Scan for the cell matching the given text and deliver its (x, y) coordinate at center. 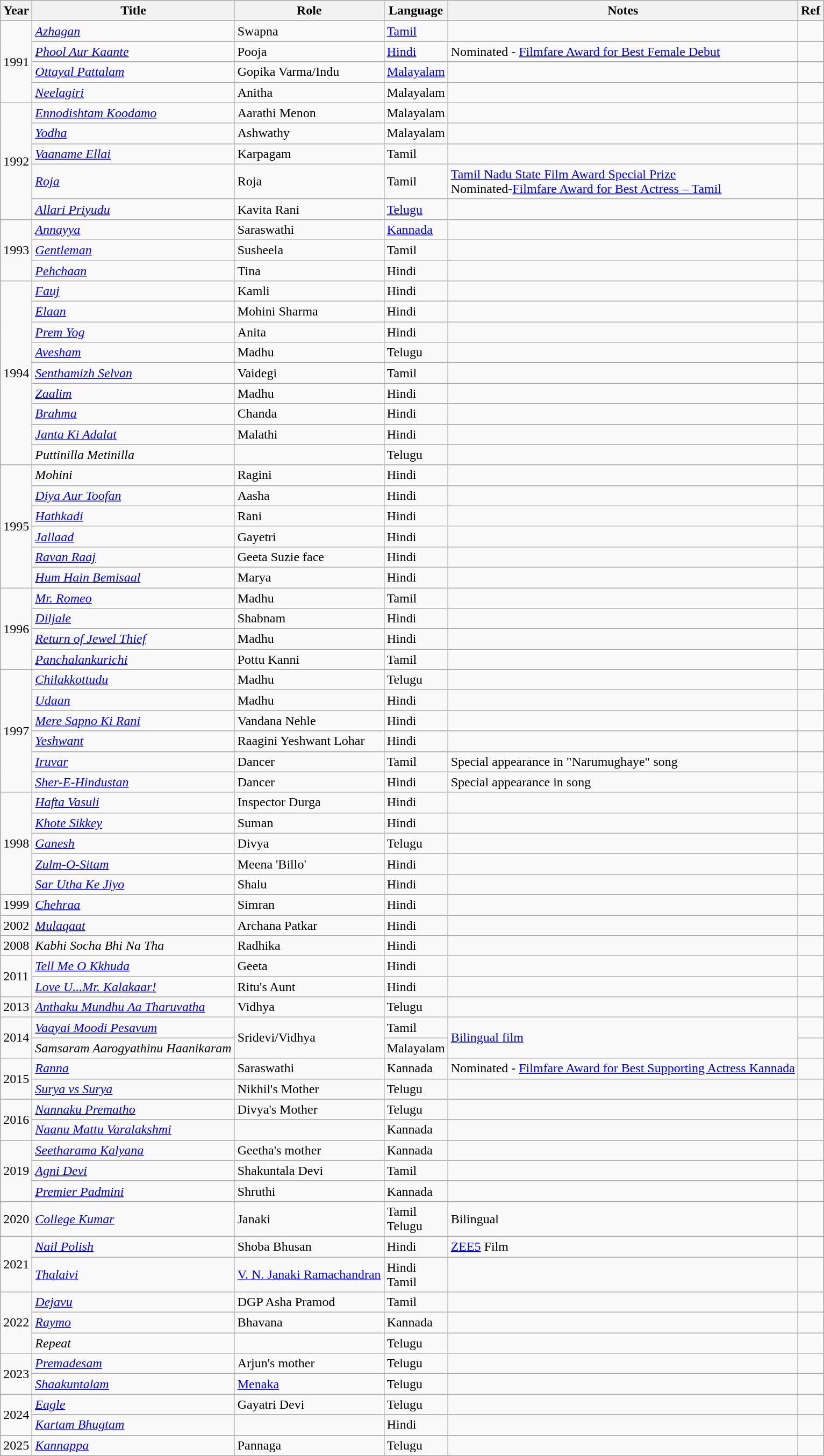
Senthamizh Selvan (133, 373)
Seetharama Kalyana (133, 1150)
DGP Asha Pramod (309, 1302)
Annayya (133, 229)
Pottu Kanni (309, 659)
Mere Sapno Ki Rani (133, 721)
Kabhi Socha Bhi Na Tha (133, 946)
Shaakuntalam (133, 1384)
Vaaname Ellai (133, 154)
Karpagam (309, 154)
Hafta Vasuli (133, 802)
Ragini (309, 475)
2015 (16, 1079)
Bilingual (622, 1219)
Shoba Bhusan (309, 1246)
Hum Hain Bemisaal (133, 577)
Mohini (133, 475)
Udaan (133, 700)
Simran (309, 905)
Ranna (133, 1068)
Panchalankurichi (133, 659)
Shalu (309, 884)
2019 (16, 1171)
Ottayal Pattalam (133, 72)
Sher-E-Hindustan (133, 782)
HindiTamil (416, 1274)
Thalaivi (133, 1274)
Raymo (133, 1323)
Love U...Mr. Kalakaar! (133, 987)
Notes (622, 11)
Elaan (133, 312)
Janaki (309, 1219)
1992 (16, 161)
Rani (309, 516)
Nominated - Filmfare Award for Best Female Debut (622, 52)
Prem Yog (133, 332)
Allari Priyudu (133, 209)
Diljale (133, 619)
ZEE5 Film (622, 1246)
Role (309, 11)
Khote Sikkey (133, 823)
Agni Devi (133, 1171)
Chilakkottudu (133, 680)
1996 (16, 629)
2013 (16, 1007)
Azhagan (133, 31)
Nail Polish (133, 1246)
1991 (16, 62)
Premadesam (133, 1364)
Kamli (309, 291)
2011 (16, 977)
Archana Patkar (309, 925)
2023 (16, 1374)
Pooja (309, 52)
Yodha (133, 133)
Title (133, 11)
2016 (16, 1120)
Zulm-O-Sitam (133, 864)
2002 (16, 925)
Menaka (309, 1384)
Anita (309, 332)
Raagini Yeshwant Lohar (309, 741)
2008 (16, 946)
2014 (16, 1038)
Anitha (309, 92)
Neelagiri (133, 92)
Tell Me O Kkhuda (133, 966)
Ganesh (133, 843)
Ashwathy (309, 133)
Vidhya (309, 1007)
Brahma (133, 414)
Swapna (309, 31)
TamilTelugu (416, 1219)
Eagle (133, 1404)
Kartam Bhugtam (133, 1425)
Chanda (309, 414)
Vaidegi (309, 373)
Geeta Suzie face (309, 557)
Ennodishtam Koodamo (133, 113)
1995 (16, 526)
Phool Aur Kaante (133, 52)
Diya Aur Toofan (133, 496)
Divya's Mother (309, 1109)
1997 (16, 731)
Geeta (309, 966)
Special appearance in song (622, 782)
Malathi (309, 434)
Hathkadi (133, 516)
Jallaad (133, 536)
Avesham (133, 353)
Puttinilla Metinilla (133, 455)
Mohini Sharma (309, 312)
Geetha's mother (309, 1150)
2020 (16, 1219)
Nikhil's Mother (309, 1089)
Shakuntala Devi (309, 1171)
Samsaram Aarogyathinu Haanikaram (133, 1048)
Naanu Mattu Varalakshmi (133, 1130)
Gentleman (133, 250)
Ref (811, 11)
2022 (16, 1323)
Gayetri (309, 536)
Sar Utha Ke Jiyo (133, 884)
Chehraa (133, 905)
Bilingual film (622, 1038)
Nannaku Prematho (133, 1109)
Gayatri Devi (309, 1404)
V. N. Janaki Ramachandran (309, 1274)
Susheela (309, 250)
Inspector Durga (309, 802)
Tina (309, 270)
Bhavana (309, 1323)
Tamil Nadu State Film Award Special PrizeNominated-Filmfare Award for Best Actress – Tamil (622, 182)
Special appearance in "Narumughaye" song (622, 762)
Year (16, 11)
2021 (16, 1264)
Aarathi Menon (309, 113)
2025 (16, 1445)
Suman (309, 823)
Language (416, 11)
1994 (16, 373)
Arjun's mother (309, 1364)
Mulaqaat (133, 925)
Anthaku Mundhu Aa Tharuvatha (133, 1007)
Fauj (133, 291)
Mr. Romeo (133, 598)
2024 (16, 1415)
Gopika Varma/Indu (309, 72)
Vandana Nehle (309, 721)
Radhika (309, 946)
Janta Ki Adalat (133, 434)
Ritu's Aunt (309, 987)
Dejavu (133, 1302)
Repeat (133, 1343)
Iruvar (133, 762)
Surya vs Surya (133, 1089)
Yeshwant (133, 741)
Meena 'Billo' (309, 864)
Sridevi/Vidhya (309, 1038)
Zaalim (133, 393)
1998 (16, 843)
Premier Padmini (133, 1191)
Return of Jewel Thief (133, 639)
Divya (309, 843)
Kannappa (133, 1445)
Pannaga (309, 1445)
Marya (309, 577)
Ravan Raaj (133, 557)
Pehchaan (133, 270)
1999 (16, 905)
Kavita Rani (309, 209)
Nominated - Filmfare Award for Best Supporting Actress Kannada (622, 1068)
Vaayai Moodi Pesavum (133, 1028)
Aasha (309, 496)
Shruthi (309, 1191)
College Kumar (133, 1219)
1993 (16, 250)
Shabnam (309, 619)
